Output the (x, y) coordinate of the center of the cell containing the given text.  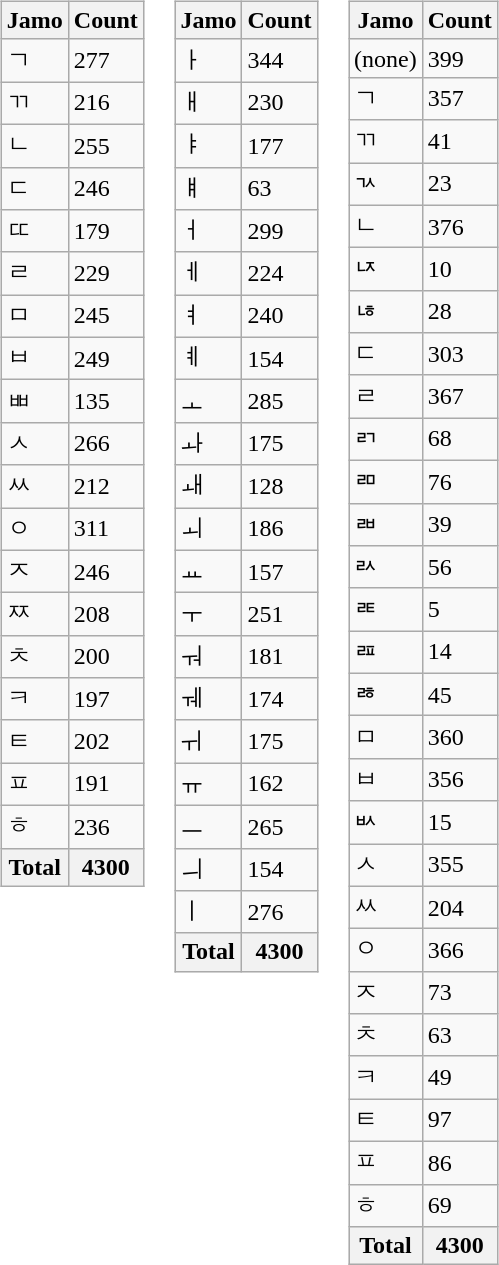
ㄺ (386, 440)
299 (280, 232)
ㄽ (386, 568)
ㅜ (208, 614)
ㅐ (208, 104)
399 (460, 58)
ㄼ (386, 524)
49 (460, 1078)
255 (106, 146)
ㅄ (386, 822)
56 (460, 568)
ㅣ (208, 912)
76 (460, 482)
251 (280, 614)
204 (460, 908)
(none) (386, 58)
197 (106, 700)
212 (106, 486)
14 (460, 652)
245 (106, 316)
69 (460, 1206)
285 (280, 402)
ㄿ (386, 652)
249 (106, 358)
303 (460, 354)
224 (280, 274)
356 (460, 780)
376 (460, 226)
39 (460, 524)
ㄳ (386, 184)
366 (460, 950)
276 (280, 912)
179 (106, 232)
ㅞ (208, 700)
357 (460, 98)
ㅀ (386, 694)
162 (280, 784)
73 (460, 992)
ㅏ (208, 60)
ㅡ (208, 826)
45 (460, 694)
68 (460, 440)
10 (460, 270)
128 (280, 486)
135 (106, 402)
41 (460, 142)
ㅓ (208, 232)
28 (460, 312)
174 (280, 700)
ㅑ (208, 146)
216 (106, 104)
240 (280, 316)
157 (280, 572)
ㅝ (208, 656)
ㅠ (208, 784)
186 (280, 530)
ㅉ (34, 614)
ㅘ (208, 444)
236 (106, 826)
ㅛ (208, 572)
15 (460, 822)
344 (280, 60)
86 (460, 1162)
ㄾ (386, 610)
97 (460, 1120)
ㄵ (386, 270)
ㄻ (386, 482)
202 (106, 742)
355 (460, 866)
ㅟ (208, 742)
191 (106, 784)
360 (460, 738)
23 (460, 184)
5 (460, 610)
208 (106, 614)
177 (280, 146)
ㅢ (208, 870)
ㅚ (208, 530)
265 (280, 826)
ㅃ (34, 402)
ㄶ (386, 312)
311 (106, 530)
ㄸ (34, 232)
ㅗ (208, 402)
181 (280, 656)
ㅒ (208, 188)
277 (106, 60)
ㅔ (208, 274)
230 (280, 104)
ㅕ (208, 316)
200 (106, 656)
266 (106, 444)
229 (106, 274)
ㅖ (208, 358)
ㅙ (208, 486)
367 (460, 396)
